Output the (x, y) coordinate of the center of the cell containing the given text.  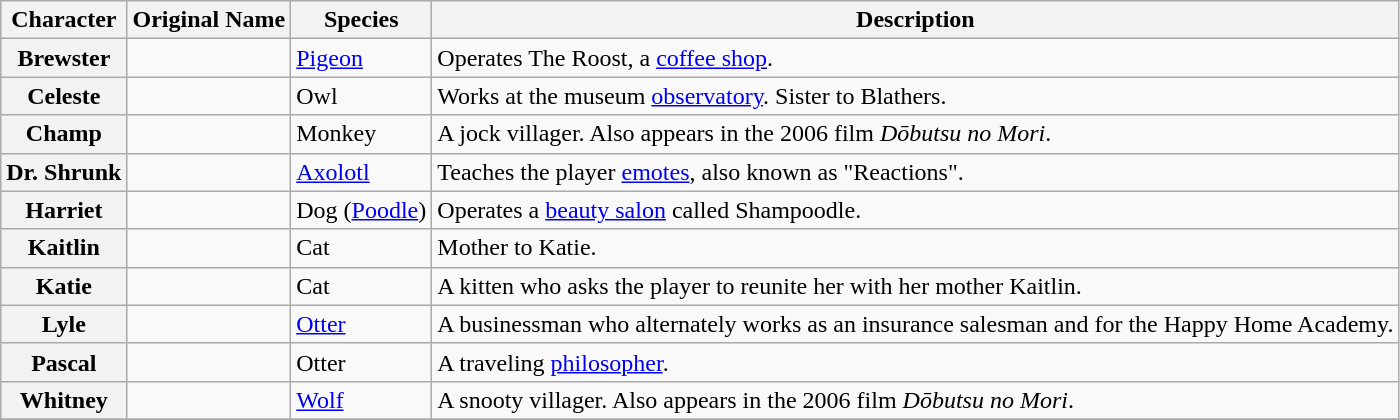
Monkey (362, 134)
Description (916, 20)
Katie (64, 286)
Pascal (64, 362)
Mother to Katie. (916, 248)
A snooty villager. Also appears in the 2006 film Dōbutsu no Mori. (916, 400)
Dog (Poodle) (362, 210)
Operates The Roost, a coffee shop. (916, 58)
Celeste (64, 96)
Champ (64, 134)
Species (362, 20)
Dr. Shrunk (64, 172)
Works at the museum observatory. Sister to Blathers. (916, 96)
Kaitlin (64, 248)
Character (64, 20)
Original Name (209, 20)
A traveling philosopher. (916, 362)
Pigeon (362, 58)
A kitten who asks the player to reunite her with her mother Kaitlin. (916, 286)
A businessman who alternately works as an insurance salesman and for the Happy Home Academy. (916, 324)
Axolotl (362, 172)
Whitney (64, 400)
Teaches the player emotes, also known as "Reactions". (916, 172)
Brewster (64, 58)
A jock villager. Also appears in the 2006 film Dōbutsu no Mori. (916, 134)
Lyle (64, 324)
Operates a beauty salon called Shampoodle. (916, 210)
Harriet (64, 210)
Wolf (362, 400)
Owl (362, 96)
